Return [X, Y] of the center of cell containing provided text 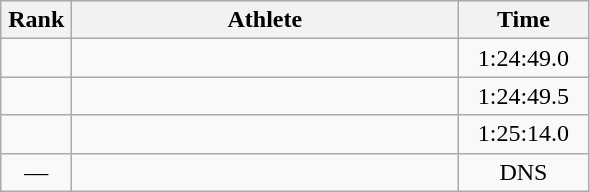
Time [524, 20]
1:25:14.0 [524, 134]
Athlete [265, 20]
DNS [524, 172]
— [36, 172]
1:24:49.5 [524, 96]
1:24:49.0 [524, 58]
Rank [36, 20]
